Return [X, Y] of the center of cell containing provided text 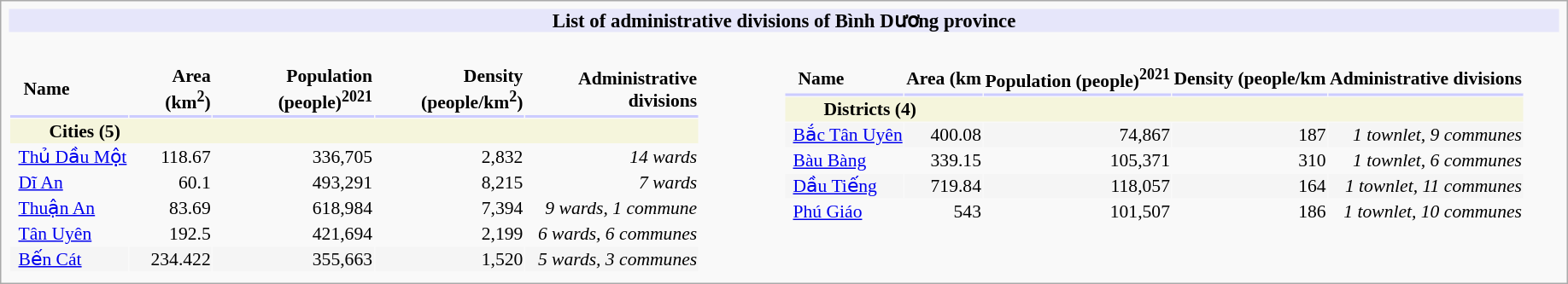
1 townlet, 11 communes [1426, 186]
83.69 [171, 207]
List of administrative divisions of Bình Dương province [784, 20]
Density (people/km [1250, 80]
339.15 [945, 160]
60.1 [171, 182]
Phú Giáo [845, 212]
421,694 [294, 233]
400.08 [945, 135]
105,371 [1078, 160]
543 [945, 212]
7,394 [449, 207]
118.67 [171, 156]
618,984 [294, 207]
8,215 [449, 182]
6 wards, 6 communes [611, 233]
Density (people/km2) [449, 90]
Area (km [945, 80]
164 [1250, 186]
1 townlet, 6 communes [1426, 160]
2,832 [449, 156]
101,507 [1078, 212]
Dầu Tiếng [845, 186]
9 wards, 1 commune [611, 207]
493,291 [294, 182]
192.5 [171, 233]
Dĩ An [70, 182]
Thuận An [70, 207]
Bắc Tân Uyên [845, 135]
1,520 [449, 258]
355,663 [294, 258]
234.422 [171, 258]
1 townlet, 9 communes [1426, 135]
719.84 [945, 186]
Districts (4) [1155, 109]
1 townlet, 10 communes [1426, 212]
118,057 [1078, 186]
Area (km2) [171, 90]
14 wards [611, 156]
336,705 [294, 156]
Thủ Dầu Một [70, 156]
310 [1250, 160]
Bến Cát [70, 258]
7 wards [611, 182]
Cities (5) [355, 130]
2,199 [449, 233]
5 wards, 3 communes [611, 258]
74,867 [1078, 135]
Bàu Bàng [845, 160]
186 [1250, 212]
Tân Uyên [70, 233]
187 [1250, 135]
